Return the [x, y] coordinate for the center point of the cell that contains the specified text.  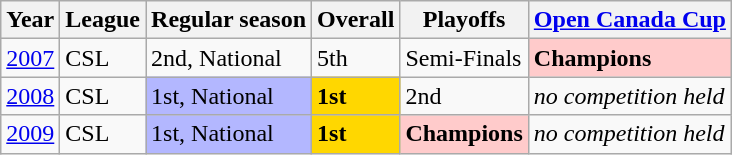
Semi-Finals [464, 58]
2nd [464, 96]
Open Canada Cup [630, 20]
5th [356, 58]
2007 [30, 58]
Year [30, 20]
League [103, 20]
2008 [30, 96]
Overall [356, 20]
2009 [30, 134]
Regular season [229, 20]
Playoffs [464, 20]
2nd, National [229, 58]
